Pinpoint the cell where the given text exists, returning its (X, Y) midpoint coordinate. 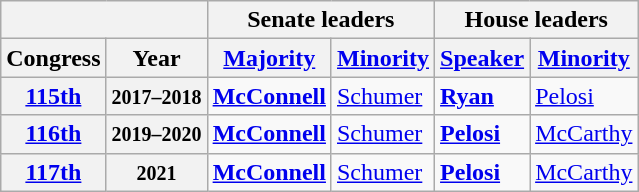
2017–2018 (156, 96)
Speaker (482, 58)
Congress (54, 58)
Majority (269, 58)
2019–2020 (156, 134)
Year (156, 58)
117th (54, 172)
2021 (156, 172)
House leaders (536, 20)
Senate leaders (320, 20)
Ryan (482, 96)
115th (54, 96)
116th (54, 134)
